Output the (x, y) coordinate of the center of the cell containing the given text.  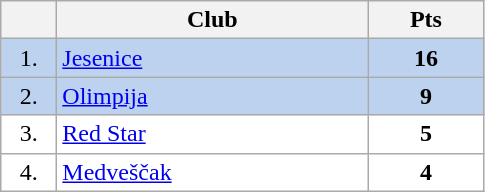
Club (212, 20)
Pts (426, 20)
9 (426, 96)
Medveščak (212, 172)
4 (426, 172)
Red Star (212, 134)
2. (29, 96)
1. (29, 58)
5 (426, 134)
4. (29, 172)
Jesenice (212, 58)
Olimpija (212, 96)
16 (426, 58)
3. (29, 134)
